Output the [X, Y] coordinate of the center of the cell containing the given text.  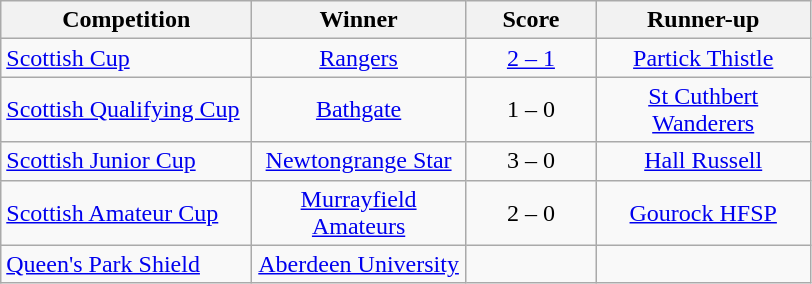
Rangers [359, 58]
Scottish Junior Cup [126, 161]
St Cuthbert Wanderers [703, 110]
Score [530, 20]
Competition [126, 20]
Hall Russell [703, 161]
Gourock HFSP [703, 212]
Aberdeen University [359, 264]
Partick Thistle [703, 58]
1 – 0 [530, 110]
Runner-up [703, 20]
Bathgate [359, 110]
Scottish Qualifying Cup [126, 110]
2 – 0 [530, 212]
2 – 1 [530, 58]
Murrayfield Amateurs [359, 212]
Scottish Amateur Cup [126, 212]
Queen's Park Shield [126, 264]
Scottish Cup [126, 58]
Winner [359, 20]
3 – 0 [530, 161]
Newtongrange Star [359, 161]
